Detect which cell encompasses the target text, then output its [x, y] center coordinate. 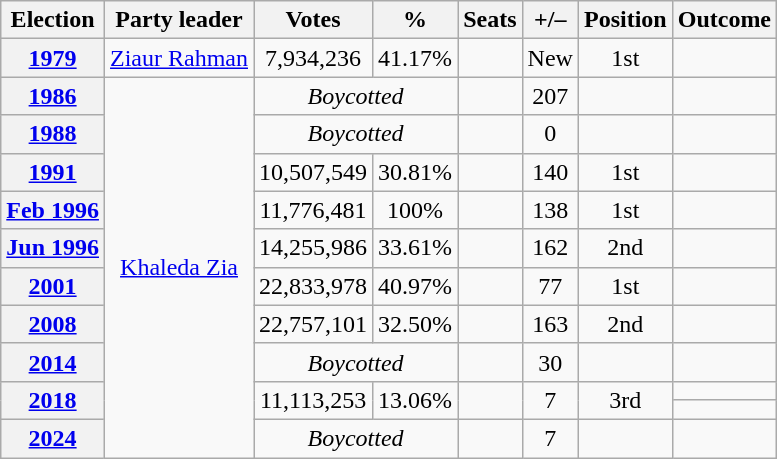
22,833,978 [314, 286]
41.17% [416, 58]
1988 [53, 134]
+/– [550, 20]
32.50% [416, 324]
30.81% [416, 172]
Khaleda Zia [180, 268]
14,255,986 [314, 248]
1979 [53, 58]
0 [550, 134]
2018 [53, 400]
1986 [53, 96]
140 [550, 172]
138 [550, 210]
22,757,101 [314, 324]
Votes [314, 20]
11,113,253 [314, 400]
207 [550, 96]
% [416, 20]
Election [53, 20]
11,776,481 [314, 210]
Ziaur Rahman [180, 58]
Jun 1996 [53, 248]
40.97% [416, 286]
2001 [53, 286]
100% [416, 210]
77 [550, 286]
New [550, 58]
2008 [53, 324]
3rd [625, 400]
Feb 1996 [53, 210]
1991 [53, 172]
163 [550, 324]
Outcome [724, 20]
Position [625, 20]
Party leader [180, 20]
2024 [53, 438]
Seats [490, 20]
10,507,549 [314, 172]
13.06% [416, 400]
33.61% [416, 248]
30 [550, 362]
7,934,236 [314, 58]
2014 [53, 362]
162 [550, 248]
